Detect which cell encompasses the target text, then output its [X, Y] center coordinate. 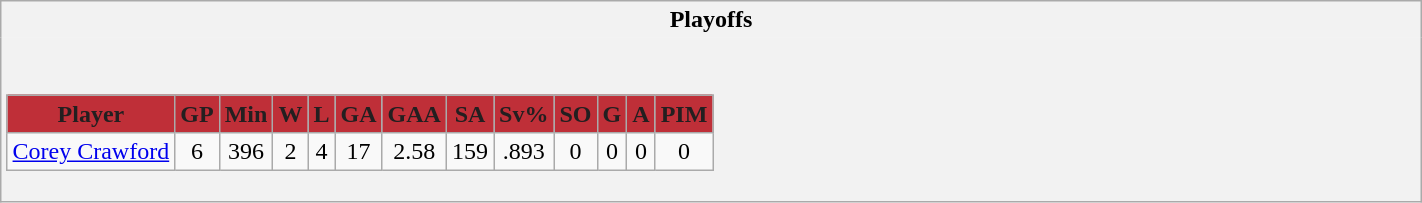
Playoffs [711, 20]
GA [358, 114]
GP [197, 114]
SO [576, 114]
159 [470, 152]
Player GP Min W L GA GAA SA Sv% SO G A PIM Corey Crawford 6 396 2 4 17 2.58 159 .893 0 0 0 0 [711, 120]
L [322, 114]
Player [91, 114]
17 [358, 152]
4 [322, 152]
6 [197, 152]
Sv% [524, 114]
Corey Crawford [91, 152]
.893 [524, 152]
G [612, 114]
GAA [414, 114]
SA [470, 114]
PIM [684, 114]
Min [246, 114]
2.58 [414, 152]
W [290, 114]
A [641, 114]
396 [246, 152]
2 [290, 152]
